Detect which cell encompasses the target text, then output its (x, y) center coordinate. 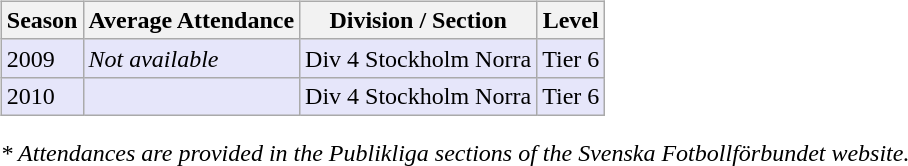
Division / Section (418, 20)
Season (42, 20)
Level (571, 20)
Not available (192, 58)
Average Attendance (192, 20)
2010 (42, 96)
2009 (42, 58)
